Identify which cell holds the provided text, then report its [x, y] central coordinate. 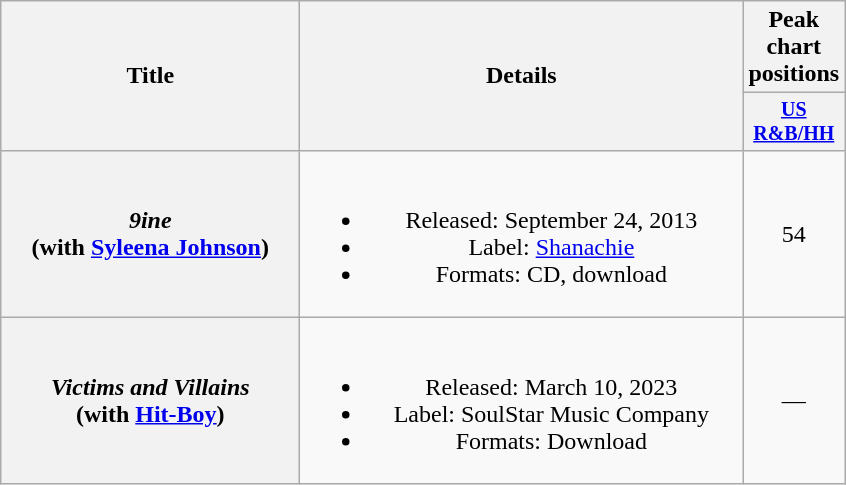
9ine(with Syleena Johnson) [150, 234]
Released: September 24, 2013Label: ShanachieFormats: CD, download [522, 234]
Peak chartpositions [794, 47]
Details [522, 76]
— [794, 400]
54 [794, 234]
Title [150, 76]
US R&B/HH [794, 122]
Victims and Villains(with Hit-Boy) [150, 400]
Released: March 10, 2023Label: SoulStar Music CompanyFormats: Download [522, 400]
